Locate the cell with the specified text and output its [x, y] center coordinate. 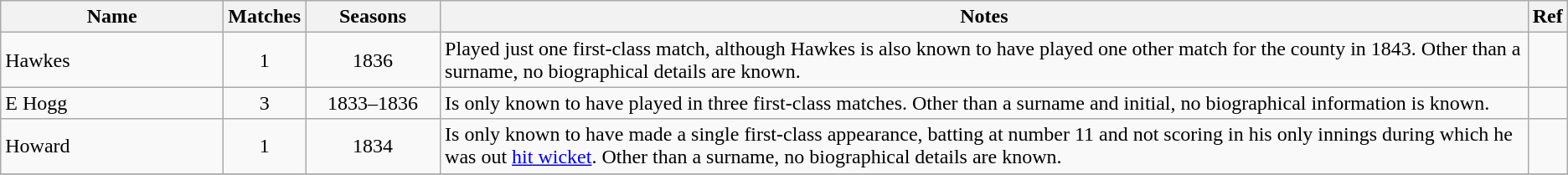
Notes [985, 17]
E Hogg [112, 103]
Matches [265, 17]
Hawkes [112, 60]
Seasons [374, 17]
Is only known to have played in three first-class matches. Other than a surname and initial, no biographical information is known. [985, 103]
Ref [1548, 17]
3 [265, 103]
Howard [112, 146]
1833–1836 [374, 103]
1836 [374, 60]
1834 [374, 146]
Name [112, 17]
